For the text-containing cell, return its midpoint in (x, y) coordinate format. 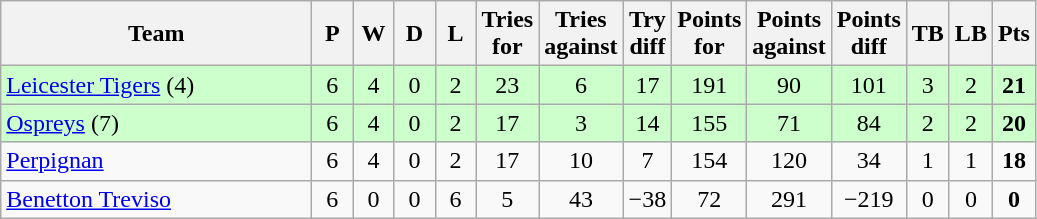
23 (508, 85)
LB (970, 34)
−219 (868, 199)
154 (710, 161)
120 (789, 161)
Perpignan (156, 161)
14 (648, 123)
D (414, 34)
72 (710, 199)
43 (581, 199)
155 (710, 123)
90 (789, 85)
84 (868, 123)
5 (508, 199)
Team (156, 34)
L (456, 34)
Leicester Tigers (4) (156, 85)
P (332, 34)
Try diff (648, 34)
20 (1014, 123)
34 (868, 161)
TB (928, 34)
191 (710, 85)
Tries for (508, 34)
71 (789, 123)
291 (789, 199)
Points for (710, 34)
Points diff (868, 34)
Points against (789, 34)
W (374, 34)
21 (1014, 85)
7 (648, 161)
Ospreys (7) (156, 123)
−38 (648, 199)
101 (868, 85)
Benetton Treviso (156, 199)
Pts (1014, 34)
10 (581, 161)
18 (1014, 161)
Tries against (581, 34)
